Find where the given text appears and provide that cell's center as [X, Y] coordinate. 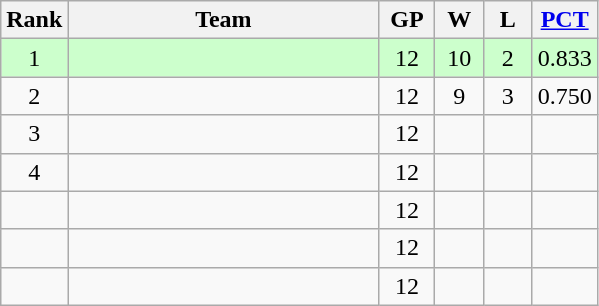
0.750 [564, 96]
9 [460, 96]
Team [224, 20]
Rank [34, 20]
10 [460, 58]
L [508, 20]
W [460, 20]
0.833 [564, 58]
PCT [564, 20]
1 [34, 58]
GP [407, 20]
4 [34, 172]
